Extract the (x, y) coordinate from the center of the cell holding the provided text.  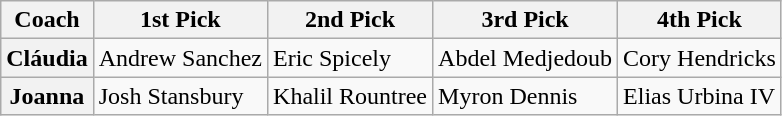
Andrew Sanchez (180, 58)
Khalil Rountree (350, 96)
Joanna (47, 96)
Coach (47, 20)
Abdel Medjedoub (526, 58)
Eric Spicely (350, 58)
Cláudia (47, 58)
3rd Pick (526, 20)
2nd Pick (350, 20)
Josh Stansbury (180, 96)
1st Pick (180, 20)
Myron Dennis (526, 96)
Cory Hendricks (700, 58)
4th Pick (700, 20)
Elias Urbina IV (700, 96)
